For the text-containing cell, return its midpoint in (x, y) coordinate format. 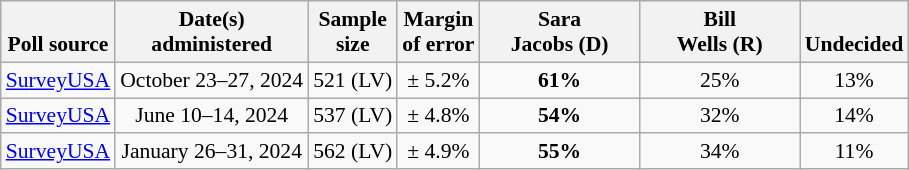
SaraJacobs (D) (560, 32)
34% (720, 152)
54% (560, 116)
537 (LV) (352, 116)
32% (720, 116)
Date(s)administered (212, 32)
14% (854, 116)
11% (854, 152)
± 4.8% (438, 116)
October 23–27, 2024 (212, 80)
Samplesize (352, 32)
562 (LV) (352, 152)
Marginof error (438, 32)
61% (560, 80)
Undecided (854, 32)
± 4.9% (438, 152)
January 26–31, 2024 (212, 152)
± 5.2% (438, 80)
BillWells (R) (720, 32)
13% (854, 80)
55% (560, 152)
25% (720, 80)
521 (LV) (352, 80)
June 10–14, 2024 (212, 116)
Poll source (58, 32)
